Detect which cell encompasses the target text, then output its [X, Y] center coordinate. 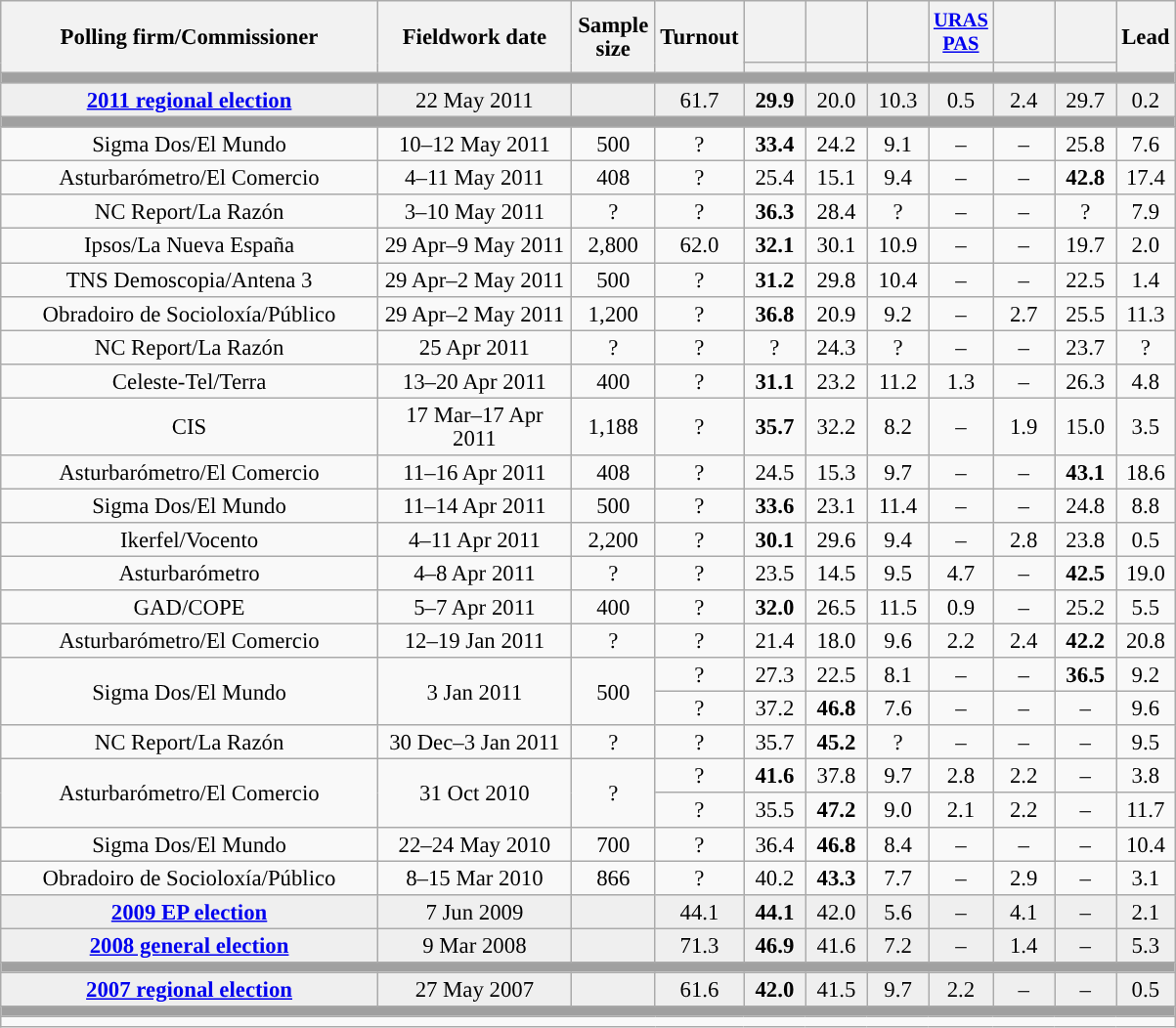
33.6 [774, 506]
31.1 [774, 381]
2007 regional election [190, 989]
23.2 [837, 381]
23.7 [1085, 348]
61.7 [700, 100]
3–10 May 2011 [474, 213]
15.0 [1085, 426]
25 Apr 2011 [474, 348]
31 Oct 2010 [474, 793]
27.3 [774, 674]
43.1 [1085, 473]
700 [613, 844]
Lead [1146, 37]
24.3 [837, 348]
2.0 [1146, 246]
11–16 Apr 2011 [474, 473]
32.0 [774, 608]
GAD/COPE [190, 608]
25.8 [1085, 145]
4–8 Apr 2011 [474, 573]
23.8 [1085, 539]
4–11 May 2011 [474, 178]
8.1 [897, 674]
11.7 [1146, 811]
43.3 [837, 878]
8.8 [1146, 506]
0.2 [1146, 100]
25.2 [1085, 608]
15.1 [837, 178]
Turnout [700, 37]
41.5 [837, 989]
3.5 [1146, 426]
46.9 [774, 946]
Fieldwork date [474, 37]
3.1 [1146, 878]
Ikerfel/Vocento [190, 539]
29.6 [837, 539]
2,200 [613, 539]
26.5 [837, 608]
71.3 [700, 946]
8–15 Mar 2010 [474, 878]
25.5 [1085, 313]
42.8 [1085, 178]
4.8 [1146, 381]
37.2 [774, 709]
42.5 [1085, 573]
30 Dec–3 Jan 2011 [474, 743]
27 May 2007 [474, 989]
2011 regional election [190, 100]
Sample size [613, 37]
29.8 [837, 279]
Polling firm/Commissioner [190, 37]
21.4 [774, 641]
25.4 [774, 178]
29.9 [774, 100]
9.0 [897, 811]
22–24 May 2010 [474, 844]
CIS [190, 426]
8.2 [897, 426]
2008 general election [190, 946]
11.3 [1146, 313]
17 Mar–17 Apr 2011 [474, 426]
1,200 [613, 313]
29 Apr–9 May 2011 [474, 246]
5.3 [1146, 946]
47.2 [837, 811]
42.2 [1085, 641]
28.4 [837, 213]
7.9 [1146, 213]
32.2 [837, 426]
5.5 [1146, 608]
29.7 [1085, 100]
9.1 [897, 145]
62.0 [700, 246]
24.5 [774, 473]
1,188 [613, 426]
37.8 [837, 776]
26.3 [1085, 381]
15.3 [837, 473]
8.4 [897, 844]
35.5 [774, 811]
4.1 [1024, 911]
11.4 [897, 506]
Celeste-Tel/Terra [190, 381]
12–19 Jan 2011 [474, 641]
7.7 [897, 878]
14.5 [837, 573]
4.7 [961, 573]
2009 EP election [190, 911]
11–14 Apr 2011 [474, 506]
23.5 [774, 573]
19.0 [1146, 573]
18.6 [1146, 473]
TNS Demoscopia/Antena 3 [190, 279]
20.9 [837, 313]
45.2 [837, 743]
36.5 [1085, 674]
10.9 [897, 246]
866 [613, 878]
24.2 [837, 145]
31.2 [774, 279]
13–20 Apr 2011 [474, 381]
Ipsos/La Nueva España [190, 246]
36.4 [774, 844]
4–11 Apr 2011 [474, 539]
36.8 [774, 313]
9 Mar 2008 [474, 946]
23.1 [837, 506]
3 Jan 2011 [474, 692]
2,800 [613, 246]
19.7 [1085, 246]
11.5 [897, 608]
61.6 [700, 989]
40.2 [774, 878]
7.2 [897, 946]
20.8 [1146, 641]
24.8 [1085, 506]
1.9 [1024, 426]
2.9 [1024, 878]
22 May 2011 [474, 100]
0.9 [961, 608]
36.3 [774, 213]
17.4 [1146, 178]
10.3 [897, 100]
10–12 May 2011 [474, 145]
11.2 [897, 381]
Asturbarómetro [190, 573]
20.0 [837, 100]
3.8 [1146, 776]
32.1 [774, 246]
URASPAS [961, 31]
18.0 [837, 641]
5–7 Apr 2011 [474, 608]
33.4 [774, 145]
5.6 [897, 911]
1.3 [961, 381]
7 Jun 2009 [474, 911]
2.7 [1024, 313]
